Search for the cell housing the specified text and yield its (X, Y) center coordinate. 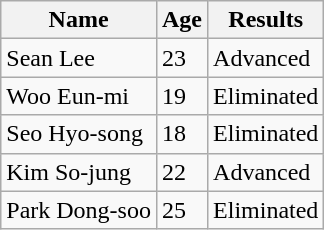
23 (182, 58)
Name (79, 20)
Results (266, 20)
18 (182, 134)
Kim So-jung (79, 172)
Park Dong-soo (79, 210)
19 (182, 96)
Sean Lee (79, 58)
25 (182, 210)
22 (182, 172)
Seo Hyo-song (79, 134)
Age (182, 20)
Woo Eun-mi (79, 96)
